Output the [x, y] coordinate of the center of the cell containing the given text.  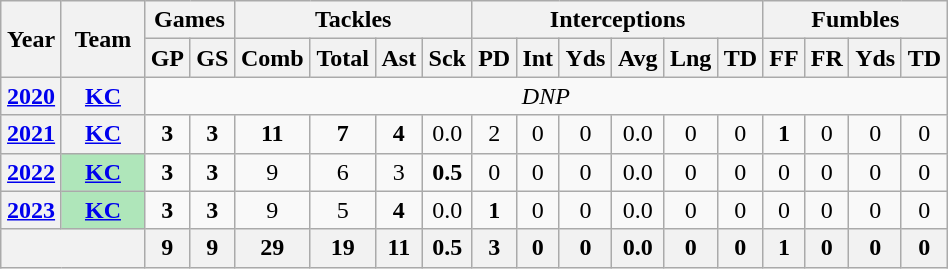
2020 [32, 96]
Sck [447, 58]
Comb [272, 58]
19 [342, 248]
Games [189, 20]
Lng [691, 58]
GP [167, 58]
FR [827, 58]
7 [342, 134]
Int [538, 58]
2022 [32, 172]
GS [212, 58]
FF [784, 58]
Fumbles [855, 20]
29 [272, 248]
Year [32, 39]
PD [494, 58]
2 [494, 134]
2021 [32, 134]
2023 [32, 210]
6 [342, 172]
Ast [398, 58]
Interceptions [618, 20]
Avg [638, 58]
DNP [546, 96]
5 [342, 210]
Total [342, 58]
Tackles [353, 20]
Team [102, 39]
